Detect which cell encompasses the target text, then output its [x, y] center coordinate. 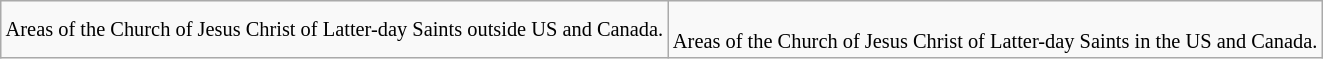
Areas of the Church of Jesus Christ of Latter-day Saints in the US and Canada. [995, 30]
Areas of the Church of Jesus Christ of Latter-day Saints outside US and Canada. [334, 30]
